Determine the (x, y) coordinate at the center of the cell enclosing the given text.  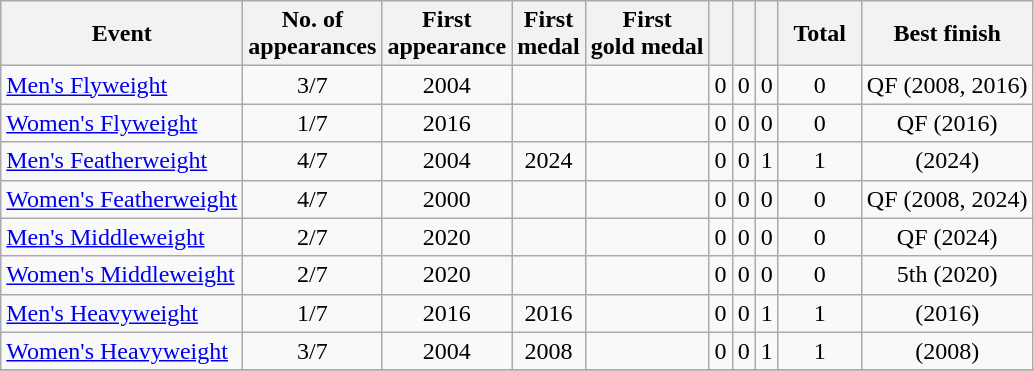
Firstmedal (549, 34)
Firstappearance (447, 34)
QF (2016) (947, 123)
Women's Flyweight (122, 123)
Women's Middleweight (122, 275)
Men's Featherweight (122, 161)
No. ofappearances (312, 34)
Women's Featherweight (122, 199)
5th (2020) (947, 275)
2024 (549, 161)
2000 (447, 199)
Total (820, 34)
Men's Heavyweight (122, 313)
Best finish (947, 34)
(2024) (947, 161)
Firstgold medal (647, 34)
Women's Heavyweight (122, 351)
Event (122, 34)
(2016) (947, 313)
QF (2024) (947, 237)
QF (2008, 2016) (947, 85)
(2008) (947, 351)
Men's Flyweight (122, 85)
2008 (549, 351)
QF (2008, 2024) (947, 199)
Men's Middleweight (122, 237)
